Provide the [x, y] coordinate of the cell's center where the given text is located.  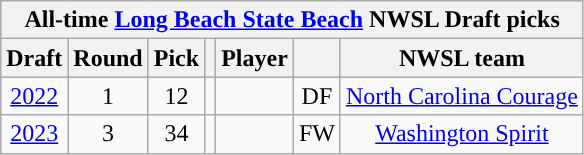
12 [176, 96]
Draft [34, 58]
All-time Long Beach State Beach NWSL Draft picks [292, 20]
1 [108, 96]
Washington Spirit [462, 134]
Player [255, 58]
Pick [176, 58]
Round [108, 58]
North Carolina Courage [462, 96]
NWSL team [462, 58]
34 [176, 134]
2023 [34, 134]
3 [108, 134]
DF [316, 96]
FW [316, 134]
2022 [34, 96]
